For the text-containing cell, return its midpoint in (x, y) coordinate format. 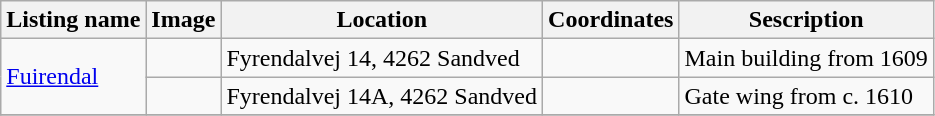
Image (184, 20)
Fyrendalvej 14, 4262 Sandved (382, 58)
Main building from 1609 (806, 58)
Fyrendalvej 14A, 4262 Sandved (382, 96)
Listing name (74, 20)
Fuirendal (74, 77)
Sescription (806, 20)
Location (382, 20)
Coordinates (611, 20)
Gate wing from c. 1610 (806, 96)
